Extract the [x, y] coordinate from the center of the cell holding the provided text.  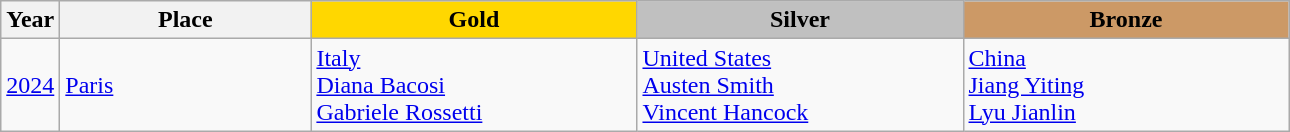
Gold [474, 20]
ChinaJiang YitingLyu Jianlin [1126, 85]
2024 [30, 85]
Place [186, 20]
Silver [800, 20]
Year [30, 20]
Paris [186, 85]
United StatesAusten SmithVincent Hancock [800, 85]
ItalyDiana BacosiGabriele Rossetti [474, 85]
Bronze [1126, 20]
